Provide the [x, y] coordinate of the cell's center where the given text is located.  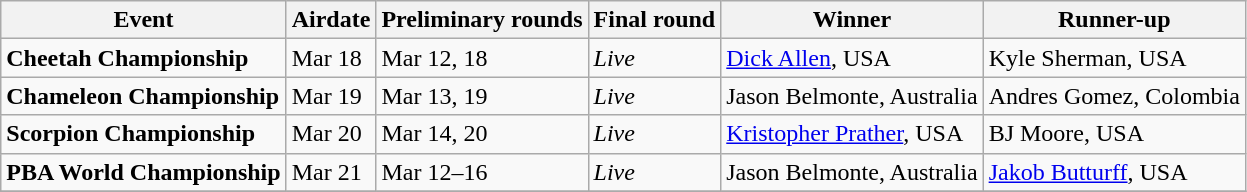
Jakob Butturff, USA [1114, 172]
Event [144, 20]
Final round [654, 20]
PBA World Championship [144, 172]
Andres Gomez, Colombia [1114, 96]
Scorpion Championship [144, 134]
Cheetah Championship [144, 58]
BJ Moore, USA [1114, 134]
Mar 20 [331, 134]
Dick Allen, USA [852, 58]
Mar 18 [331, 58]
Kristopher Prather, USA [852, 134]
Airdate [331, 20]
Mar 12–16 [482, 172]
Mar 19 [331, 96]
Chameleon Championship [144, 96]
Kyle Sherman, USA [1114, 58]
Mar 14, 20 [482, 134]
Mar 12, 18 [482, 58]
Winner [852, 20]
Runner-up [1114, 20]
Mar 13, 19 [482, 96]
Mar 21 [331, 172]
Preliminary rounds [482, 20]
